Determine the (x, y) coordinate at the center of the cell enclosing the given text.  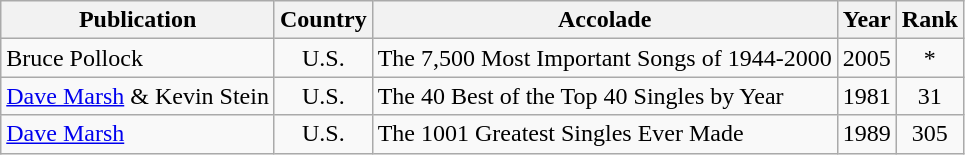
2005 (866, 58)
1981 (866, 96)
Year (866, 20)
Country (323, 20)
Rank (930, 20)
Dave Marsh & Kevin Stein (138, 96)
Accolade (604, 20)
Publication (138, 20)
Dave Marsh (138, 134)
31 (930, 96)
1989 (866, 134)
The 40 Best of the Top 40 Singles by Year (604, 96)
The 1001 Greatest Singles Ever Made (604, 134)
Bruce Pollock (138, 58)
The 7,500 Most Important Songs of 1944-2000 (604, 58)
305 (930, 134)
* (930, 58)
